Scan for the cell matching the given text and deliver its [x, y] coordinate at center. 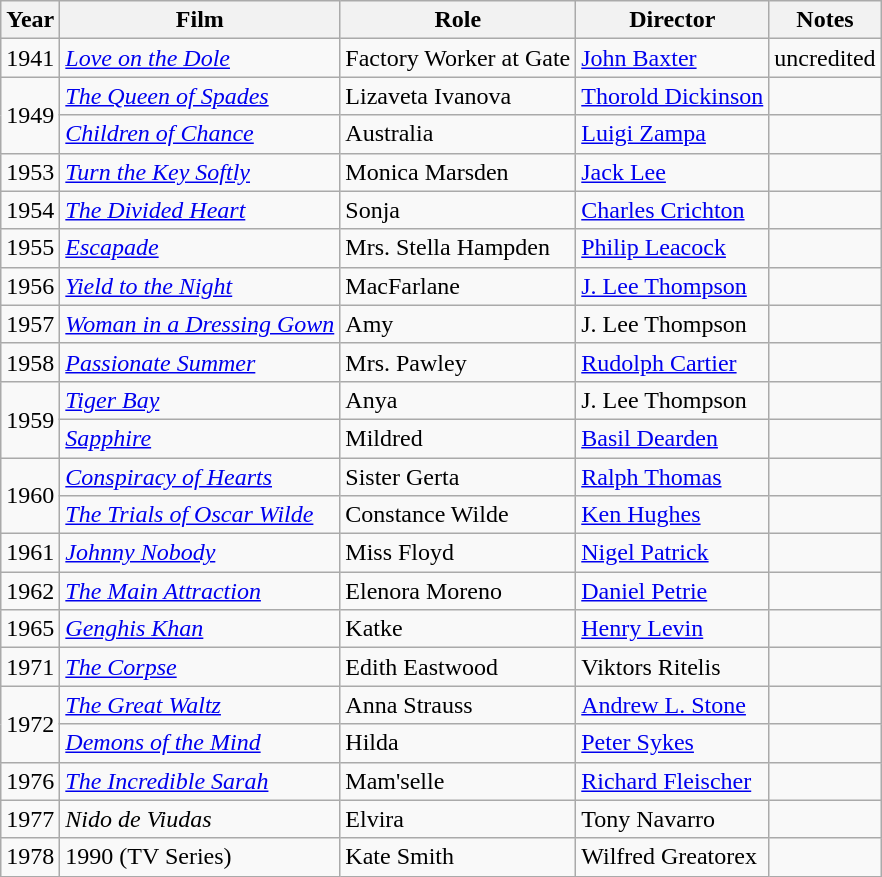
Monica Marsden [458, 172]
1960 [30, 496]
Mrs. Pawley [458, 362]
1962 [30, 591]
Wilfred Greatorex [672, 857]
Amy [458, 324]
1957 [30, 324]
Nigel Patrick [672, 553]
Director [672, 20]
The Trials of Oscar Wilde [200, 515]
1955 [30, 248]
Factory Worker at Gate [458, 58]
Notes [825, 20]
Demons of the Mind [200, 743]
1977 [30, 819]
Escapade [200, 248]
John Baxter [672, 58]
1954 [30, 210]
1958 [30, 362]
The Divided Heart [200, 210]
Ken Hughes [672, 515]
Nido de Viudas [200, 819]
Lizaveta Ivanova [458, 96]
Passionate Summer [200, 362]
Australia [458, 134]
The Corpse [200, 667]
1959 [30, 419]
Sister Gerta [458, 477]
Rudolph Cartier [672, 362]
Luigi Zampa [672, 134]
1976 [30, 781]
The Great Waltz [200, 705]
Johnny Nobody [200, 553]
1965 [30, 629]
1990 (TV Series) [200, 857]
Miss Floyd [458, 553]
The Main Attraction [200, 591]
Basil Dearden [672, 438]
Edith Eastwood [458, 667]
Yield to the Night [200, 286]
1961 [30, 553]
Love on the Dole [200, 58]
The Queen of Spades [200, 96]
Turn the Key Softly [200, 172]
Thorold Dickinson [672, 96]
Hilda [458, 743]
Conspiracy of Hearts [200, 477]
Richard Fleischer [672, 781]
1972 [30, 724]
1953 [30, 172]
Andrew L. Stone [672, 705]
Jack Lee [672, 172]
Mrs. Stella Hampden [458, 248]
Henry Levin [672, 629]
Year [30, 20]
1956 [30, 286]
Kate Smith [458, 857]
Sonja [458, 210]
Anya [458, 400]
Katke [458, 629]
Ralph Thomas [672, 477]
Philip Leacock [672, 248]
Tony Navarro [672, 819]
Woman in a Dressing Gown [200, 324]
Film [200, 20]
Sapphire [200, 438]
Mildred [458, 438]
Peter Sykes [672, 743]
Viktors Ritelis [672, 667]
Constance Wilde [458, 515]
The Incredible Sarah [200, 781]
Charles Crichton [672, 210]
1941 [30, 58]
Elenora Moreno [458, 591]
Genghis Khan [200, 629]
Mam'selle [458, 781]
Tiger Bay [200, 400]
Children of Chance [200, 134]
MacFarlane [458, 286]
Role [458, 20]
Daniel Petrie [672, 591]
Elvira [458, 819]
1971 [30, 667]
1949 [30, 115]
uncredited [825, 58]
1978 [30, 857]
Anna Strauss [458, 705]
